Search for the cell housing the specified text and yield its [X, Y] center coordinate. 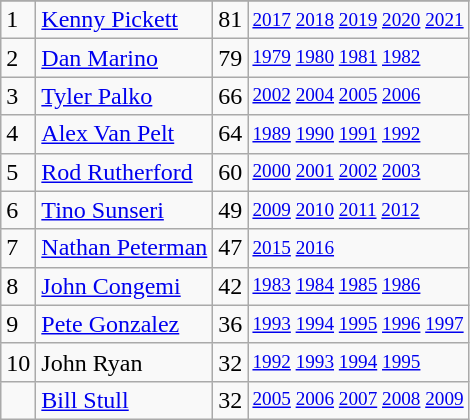
Tyler Palko [124, 96]
64 [230, 134]
47 [230, 248]
3 [18, 96]
66 [230, 96]
42 [230, 286]
1992 1993 1994 1995 [358, 362]
Pete Gonzalez [124, 324]
9 [18, 324]
1 [18, 20]
2002 2004 2005 2006 [358, 96]
2005 2006 2007 2008 2009 [358, 400]
1979 1980 1981 1982 [358, 58]
81 [230, 20]
36 [230, 324]
2009 2010 2011 2012 [358, 210]
10 [18, 362]
John Ryan [124, 362]
Dan Marino [124, 58]
5 [18, 172]
2000 2001 2002 2003 [358, 172]
6 [18, 210]
John Congemi [124, 286]
2 [18, 58]
1983 1984 1985 1986 [358, 286]
Kenny Pickett [124, 20]
2015 2016 [358, 248]
Alex Van Pelt [124, 134]
1989 1990 1991 1992 [358, 134]
49 [230, 210]
7 [18, 248]
Nathan Peterman [124, 248]
1993 1994 1995 1996 1997 [358, 324]
Rod Rutherford [124, 172]
8 [18, 286]
79 [230, 58]
Tino Sunseri [124, 210]
60 [230, 172]
4 [18, 134]
2017 2018 2019 2020 2021 [358, 20]
Bill Stull [124, 400]
